Return (x, y) of the center of cell containing provided text 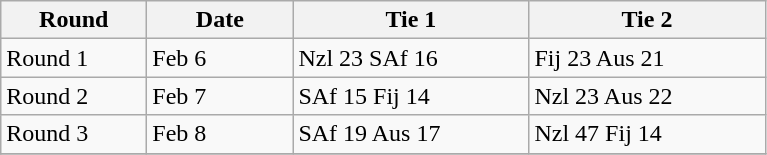
Tie 2 (647, 20)
Nzl 23 SAf 16 (411, 58)
Feb 8 (220, 134)
Date (220, 20)
Round 1 (74, 58)
Round (74, 20)
Nzl 23 Aus 22 (647, 96)
SAf 15 Fij 14 (411, 96)
Feb 6 (220, 58)
SAf 19 Aus 17 (411, 134)
Nzl 47 Fij 14 (647, 134)
Tie 1 (411, 20)
Fij 23 Aus 21 (647, 58)
Round 3 (74, 134)
Feb 7 (220, 96)
Round 2 (74, 96)
